Output the (x, y) coordinate of the center of the cell containing the given text.  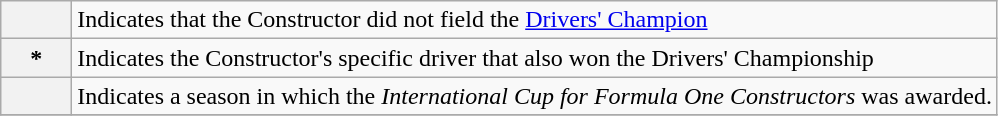
* (36, 58)
Indicates that the Constructor did not field the Drivers' Champion (535, 20)
Indicates the Constructor's specific driver that also won the Drivers' Championship (535, 58)
Indicates a season in which the International Cup for Formula One Constructors was awarded. (535, 96)
